Identify which cell holds the provided text, then report its (X, Y) central coordinate. 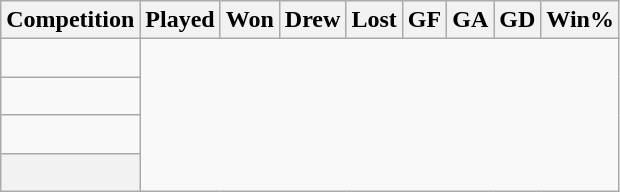
GD (518, 20)
Won (250, 20)
Drew (312, 20)
Win% (580, 20)
Competition (70, 20)
GA (470, 20)
Played (180, 20)
Lost (374, 20)
GF (424, 20)
